Determine the (X, Y) coordinate at the center of the cell enclosing the given text.  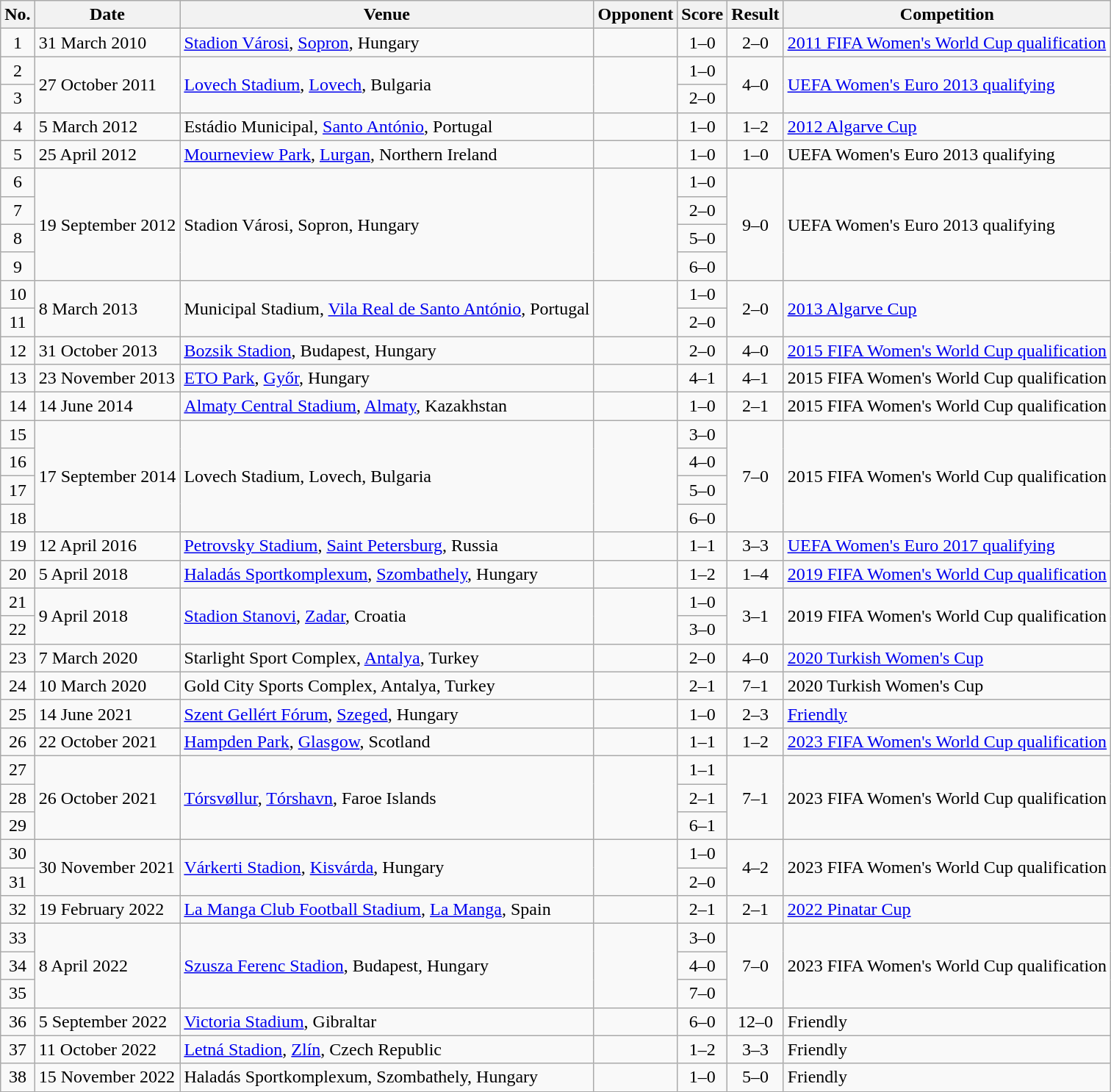
7 (18, 210)
No. (18, 15)
35 (18, 994)
Venue (386, 15)
18 (18, 518)
24 (18, 686)
2013 Algarve Cup (947, 308)
8 March 2013 (107, 308)
22 October 2021 (107, 741)
2022 Pinatar Cup (947, 910)
25 (18, 714)
28 (18, 797)
Petrovsky Stadium, Saint Petersburg, Russia (386, 546)
Bozsik Stadion, Budapest, Hungary (386, 351)
2011 FIFA Women's World Cup qualification (947, 43)
6–1 (702, 826)
9 April 2018 (107, 616)
5 September 2022 (107, 1021)
2–3 (755, 714)
11 October 2022 (107, 1049)
Gold City Sports Complex, Antalya, Turkey (386, 686)
Stadion Stanovi, Zadar, Croatia (386, 616)
20 (18, 574)
31 March 2010 (107, 43)
Date (107, 15)
Tórsvøllur, Tórshavn, Faroe Islands (386, 797)
Hampden Park, Glasgow, Scotland (386, 741)
31 October 2013 (107, 351)
Result (755, 15)
Almaty Central Stadium, Almaty, Kazakhstan (386, 406)
Opponent (636, 15)
Szusza Ferenc Stadion, Budapest, Hungary (386, 966)
37 (18, 1049)
33 (18, 938)
Municipal Stadium, Vila Real de Santo António, Portugal (386, 308)
ETO Park, Győr, Hungary (386, 378)
14 (18, 406)
31 (18, 882)
La Manga Club Football Stadium, La Manga, Spain (386, 910)
14 June 2021 (107, 714)
10 (18, 294)
Szent Gellért Fórum, Szeged, Hungary (386, 714)
Letná Stadion, Zlín, Czech Republic (386, 1049)
Competition (947, 15)
38 (18, 1077)
7 March 2020 (107, 658)
Victoria Stadium, Gibraltar (386, 1021)
9 (18, 266)
9–0 (755, 224)
4–2 (755, 868)
30 November 2021 (107, 868)
6 (18, 182)
17 (18, 490)
12 April 2016 (107, 546)
2 (18, 71)
27 October 2011 (107, 85)
10 March 2020 (107, 686)
1 (18, 43)
21 (18, 602)
Estádio Municipal, Santo António, Portugal (386, 126)
Score (702, 15)
16 (18, 462)
23 November 2013 (107, 378)
30 (18, 854)
17 September 2014 (107, 476)
36 (18, 1021)
3 (18, 98)
32 (18, 910)
25 April 2012 (107, 154)
1–4 (755, 574)
26 October 2021 (107, 797)
13 (18, 378)
5 April 2018 (107, 574)
Mourneview Park, Lurgan, Northern Ireland (386, 154)
4 (18, 126)
8 (18, 238)
19 February 2022 (107, 910)
3–1 (755, 616)
11 (18, 322)
19 September 2012 (107, 224)
22 (18, 630)
15 (18, 434)
Starlight Sport Complex, Antalya, Turkey (386, 658)
UEFA Women's Euro 2017 qualifying (947, 546)
15 November 2022 (107, 1077)
23 (18, 658)
14 June 2014 (107, 406)
8 April 2022 (107, 966)
27 (18, 769)
2012 Algarve Cup (947, 126)
Várkerti Stadion, Kisvárda, Hungary (386, 868)
5 (18, 154)
5 March 2012 (107, 126)
26 (18, 741)
29 (18, 826)
19 (18, 546)
12–0 (755, 1021)
34 (18, 966)
12 (18, 351)
